Pinpoint the cell where the given text exists, returning its [x, y] midpoint coordinate. 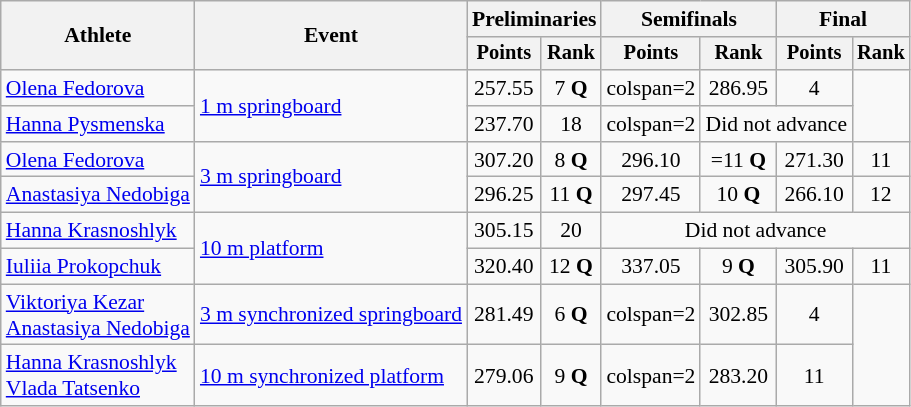
Event [331, 36]
3 m synchronized springboard [331, 314]
8 Q [572, 160]
6 Q [572, 314]
Iuliia Prokopchuk [98, 267]
11 Q [572, 195]
286.95 [738, 88]
10 m synchronized platform [331, 376]
271.30 [814, 160]
297.45 [650, 195]
Hanna Krasnoshlyk [98, 231]
Viktoriya KezarAnastasiya Nedobiga [98, 314]
Hanna KrasnoshlykVlada Tatsenko [98, 376]
3 m springboard [331, 178]
20 [572, 231]
305.90 [814, 267]
10 m platform [331, 248]
257.55 [504, 88]
Athlete [98, 36]
283.20 [738, 376]
Semifinals [688, 19]
12 [881, 195]
302.85 [738, 314]
296.25 [504, 195]
307.20 [504, 160]
266.10 [814, 195]
237.70 [504, 124]
305.15 [504, 231]
=11 Q [738, 160]
Hanna Pysmenska [98, 124]
10 Q [738, 195]
279.06 [504, 376]
337.05 [650, 267]
Final [842, 19]
12 Q [572, 267]
Preliminaries [534, 19]
320.40 [504, 267]
1 m springboard [331, 106]
18 [572, 124]
Anastasiya Nedobiga [98, 195]
7 Q [572, 88]
296.10 [650, 160]
281.49 [504, 314]
